Output the [X, Y] coordinate of the center of the cell containing the given text.  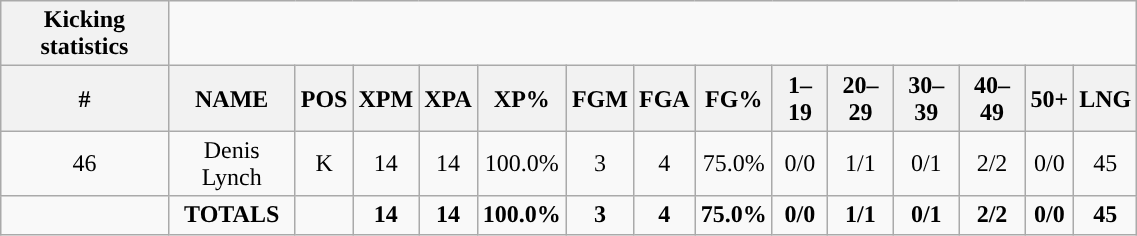
FGM [600, 98]
Denis Lynch [232, 164]
FGA [664, 98]
50+ [1050, 98]
FG% [734, 98]
LNG [1106, 98]
XPA [448, 98]
20–29 [861, 98]
# [84, 98]
POS [324, 98]
30–39 [926, 98]
XP% [522, 98]
Kicking statistics [84, 34]
46 [84, 164]
NAME [232, 98]
1–19 [800, 98]
TOTALS [232, 215]
K [324, 164]
XPM [386, 98]
40–49 [992, 98]
